Return the (X, Y) coordinate for the center point of the cell that contains the specified text.  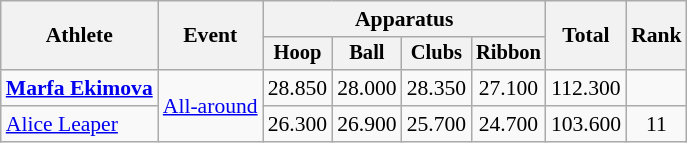
28.850 (298, 88)
26.900 (366, 124)
Total (586, 36)
Marfa Ekimova (80, 88)
Alice Leaper (80, 124)
103.600 (586, 124)
28.350 (436, 88)
24.700 (508, 124)
Hoop (298, 54)
26.300 (298, 124)
25.700 (436, 124)
11 (656, 124)
Rank (656, 36)
112.300 (586, 88)
Ball (366, 54)
27.100 (508, 88)
Athlete (80, 36)
Apparatus (404, 19)
28.000 (366, 88)
Ribbon (508, 54)
Clubs (436, 54)
All-around (210, 106)
Event (210, 36)
